For the text-containing cell, return its midpoint in (x, y) coordinate format. 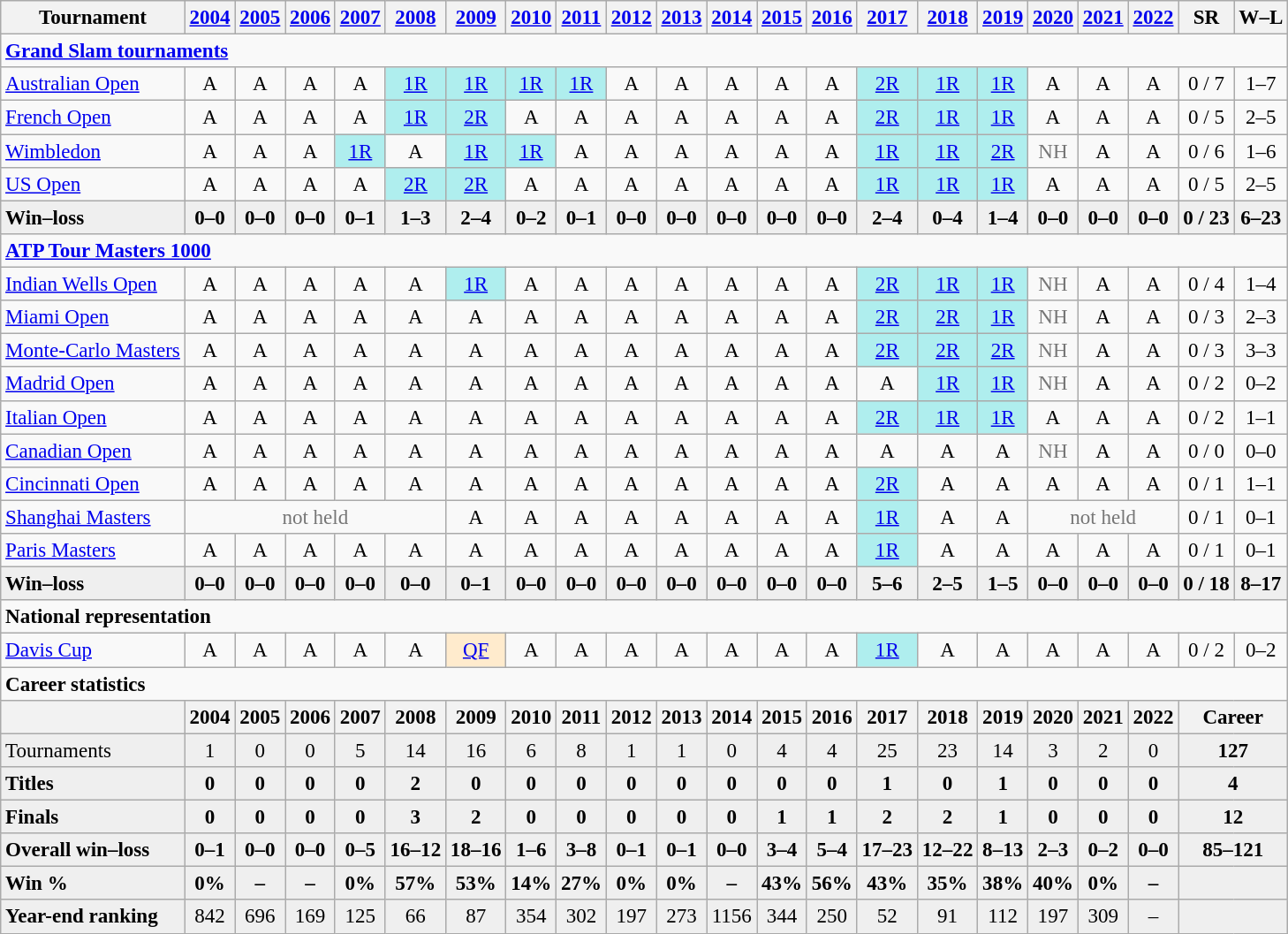
Tournaments (93, 750)
Madrid Open (93, 384)
35% (947, 884)
0 / 0 (1207, 451)
1–7 (1261, 84)
1–5 (1004, 584)
QF (476, 650)
309 (1102, 917)
6–23 (1261, 217)
56% (832, 884)
Year-end ranking (93, 917)
Australian Open (93, 84)
6 (532, 750)
W–L (1261, 18)
5–6 (887, 584)
Davis Cup (93, 650)
344 (783, 917)
8–17 (1261, 584)
112 (1004, 917)
0–4 (947, 217)
53% (476, 884)
Italian Open (93, 417)
Tournament (93, 18)
125 (360, 917)
17–23 (887, 850)
Career (1233, 718)
12–22 (947, 850)
18–16 (476, 850)
0 / 18 (1207, 584)
302 (581, 917)
Grand Slam tournaments (645, 51)
25 (887, 750)
National representation (645, 617)
23 (947, 750)
3–4 (783, 850)
Wimbledon (93, 151)
3–3 (1261, 351)
127 (1233, 750)
0 / 23 (1207, 217)
169 (311, 917)
0–5 (360, 850)
Cincinnati Open (93, 484)
Indian Wells Open (93, 285)
Finals (93, 817)
Overall win–loss (93, 850)
85–121 (1233, 850)
40% (1053, 884)
27% (581, 884)
8–13 (1004, 850)
66 (415, 917)
38% (1004, 884)
0 / 6 (1207, 151)
16–12 (415, 850)
Monte-Carlo Masters (93, 351)
250 (832, 917)
87 (476, 917)
16 (476, 750)
273 (682, 917)
US Open (93, 185)
0 / 7 (1207, 84)
57% (415, 884)
French Open (93, 118)
Canadian Open (93, 451)
Shanghai Masters (93, 517)
Titles (93, 784)
354 (532, 917)
14% (532, 884)
52 (887, 917)
696 (260, 917)
12 (1233, 817)
5 (360, 750)
Win % (93, 884)
Miami Open (93, 317)
91 (947, 917)
SR (1207, 18)
3–8 (581, 850)
Career statistics (645, 684)
842 (210, 917)
1156 (731, 917)
8 (581, 750)
ATP Tour Masters 1000 (645, 251)
5–4 (832, 850)
Paris Masters (93, 551)
1–3 (415, 217)
0 / 4 (1207, 285)
